Detect which cell encompasses the target text, then output its [x, y] center coordinate. 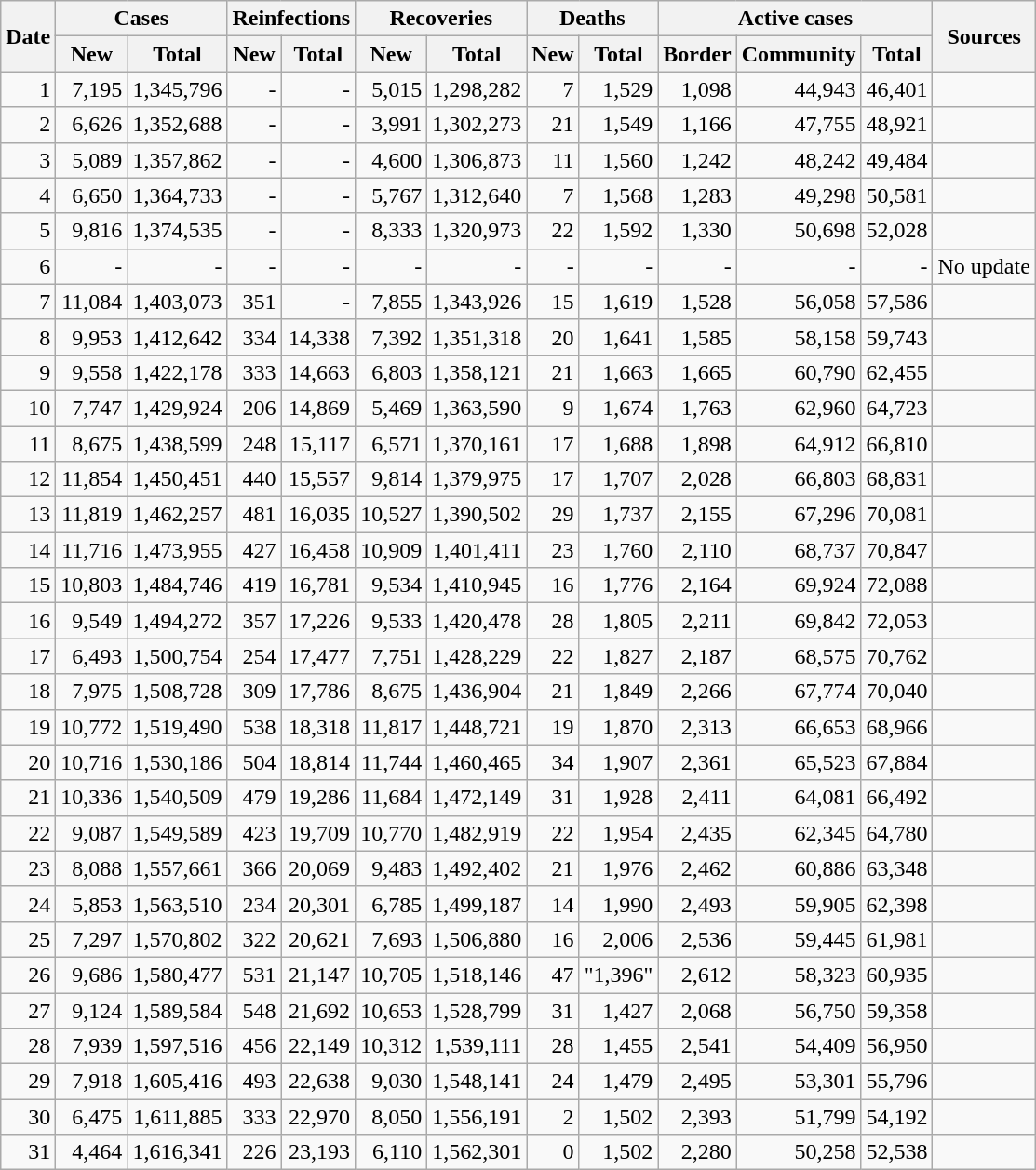
440 [254, 479]
56,750 [799, 1010]
49,484 [897, 160]
50,581 [897, 195]
1,605,416 [177, 1082]
2,361 [697, 762]
7,195 [91, 89]
25 [28, 939]
366 [254, 868]
52,028 [897, 231]
57,586 [897, 302]
9,814 [391, 479]
10,772 [91, 727]
1,298,282 [477, 89]
1,539,111 [477, 1046]
2,495 [697, 1082]
2,068 [697, 1010]
1,166 [697, 125]
61,981 [897, 939]
14,869 [318, 408]
248 [254, 444]
357 [254, 621]
10,653 [391, 1010]
62,455 [897, 372]
7,939 [91, 1046]
6,803 [391, 372]
67,296 [799, 515]
1,589,584 [177, 1010]
70,762 [897, 656]
1,570,802 [177, 939]
72,053 [897, 621]
15,117 [318, 444]
3 [28, 160]
1,928 [618, 798]
427 [254, 550]
18 [28, 692]
1,450,451 [177, 479]
1,528 [697, 302]
59,743 [897, 337]
1,674 [618, 408]
66,492 [897, 798]
1,562,301 [477, 1152]
1,556,191 [477, 1117]
1,519,490 [177, 727]
2,612 [697, 975]
5,767 [391, 195]
67,884 [897, 762]
11,854 [91, 479]
1,473,955 [177, 550]
1,568 [618, 195]
53,301 [799, 1082]
11,744 [391, 762]
5,015 [391, 89]
Active cases [795, 19]
59,905 [799, 904]
50,698 [799, 231]
23,193 [318, 1152]
1,401,411 [477, 550]
1,518,146 [477, 975]
1,330 [697, 231]
1,492,402 [477, 868]
2,313 [697, 727]
1,827 [618, 656]
20,301 [318, 904]
Reinfections [291, 19]
1,737 [618, 515]
1,530,186 [177, 762]
17,226 [318, 621]
56,058 [799, 302]
16,458 [318, 550]
68,575 [799, 656]
1,358,121 [477, 372]
11,684 [391, 798]
17,477 [318, 656]
64,780 [897, 833]
2,435 [697, 833]
1,907 [618, 762]
60,935 [897, 975]
52,538 [897, 1152]
2,187 [697, 656]
47 [553, 975]
7,975 [91, 692]
6,493 [91, 656]
1,776 [618, 585]
9,953 [91, 337]
1,460,465 [477, 762]
60,790 [799, 372]
65,523 [799, 762]
66,810 [897, 444]
1,343,926 [477, 302]
5,853 [91, 904]
Recoveries [441, 19]
16,035 [318, 515]
7,693 [391, 939]
504 [254, 762]
17,786 [318, 692]
2,006 [618, 939]
51,799 [799, 1117]
1,410,945 [477, 585]
1,403,073 [177, 302]
12 [28, 479]
9,483 [391, 868]
2,462 [697, 868]
14,338 [318, 337]
1,549 [618, 125]
226 [254, 1152]
1,351,318 [477, 337]
1,597,516 [177, 1046]
1,455 [618, 1046]
67,774 [799, 692]
9,534 [391, 585]
1,508,728 [177, 692]
46,401 [897, 89]
334 [254, 337]
1,302,273 [477, 125]
10,716 [91, 762]
538 [254, 727]
1,499,187 [477, 904]
1,484,746 [177, 585]
1,390,502 [477, 515]
1,242 [697, 160]
1,616,341 [177, 1152]
1,412,642 [177, 337]
10,803 [91, 585]
6,110 [391, 1152]
9,030 [391, 1082]
1,548,141 [477, 1082]
10,312 [391, 1046]
13 [28, 515]
50,258 [799, 1152]
5,469 [391, 408]
1,312,640 [477, 195]
1 [28, 89]
7,747 [91, 408]
1,364,733 [177, 195]
10,770 [391, 833]
68,831 [897, 479]
64,912 [799, 444]
Deaths [592, 19]
58,158 [799, 337]
6,785 [391, 904]
Community [799, 54]
1,494,272 [177, 621]
1,592 [618, 231]
21,147 [318, 975]
7,297 [91, 939]
2,110 [697, 550]
1,763 [697, 408]
1,352,688 [177, 125]
9,558 [91, 372]
0 [553, 1152]
1,283 [697, 195]
68,966 [897, 727]
8 [28, 337]
1,580,477 [177, 975]
18,814 [318, 762]
11,084 [91, 302]
70,847 [897, 550]
1,976 [618, 868]
1,663 [618, 372]
9,087 [91, 833]
22,638 [318, 1082]
22,149 [318, 1046]
20,069 [318, 868]
1,357,862 [177, 160]
2,393 [697, 1117]
10,909 [391, 550]
7,855 [391, 302]
1,641 [618, 337]
1,472,149 [477, 798]
9,124 [91, 1010]
68,737 [799, 550]
2,211 [697, 621]
1,506,880 [477, 939]
1,540,509 [177, 798]
1,954 [618, 833]
2,266 [697, 692]
1,585 [697, 337]
1,500,754 [177, 656]
69,842 [799, 621]
64,081 [799, 798]
26 [28, 975]
6,571 [391, 444]
254 [254, 656]
1,345,796 [177, 89]
7,751 [391, 656]
1,436,904 [477, 692]
1,479 [618, 1082]
62,398 [897, 904]
1,428,229 [477, 656]
Date [28, 36]
2,164 [697, 585]
6,475 [91, 1117]
2,411 [697, 798]
1,760 [618, 550]
1,665 [697, 372]
70,081 [897, 515]
1,482,919 [477, 833]
11,716 [91, 550]
423 [254, 833]
8,333 [391, 231]
9,816 [91, 231]
34 [553, 762]
351 [254, 302]
66,653 [799, 727]
4,464 [91, 1152]
1,990 [618, 904]
64,723 [897, 408]
1,427 [618, 1010]
59,358 [897, 1010]
479 [254, 798]
1,619 [618, 302]
2,541 [697, 1046]
72,088 [897, 585]
59,445 [799, 939]
1,462,257 [177, 515]
1,528,799 [477, 1010]
1,422,178 [177, 372]
1,420,478 [477, 621]
Cases [141, 19]
456 [254, 1046]
322 [254, 939]
1,529 [618, 89]
10 [28, 408]
8,050 [391, 1117]
10,336 [91, 798]
1,557,661 [177, 868]
5 [28, 231]
30 [28, 1117]
1,098 [697, 89]
11,819 [91, 515]
1,370,161 [477, 444]
10,527 [391, 515]
54,409 [799, 1046]
44,943 [799, 89]
11,817 [391, 727]
2,536 [697, 939]
6,626 [91, 125]
1,707 [618, 479]
70,040 [897, 692]
1,849 [618, 692]
54,192 [897, 1117]
9,686 [91, 975]
1,688 [618, 444]
58,323 [799, 975]
9,533 [391, 621]
493 [254, 1082]
19,709 [318, 833]
234 [254, 904]
69,924 [799, 585]
2,493 [697, 904]
2,280 [697, 1152]
1,374,535 [177, 231]
6 [28, 266]
10,705 [391, 975]
22,970 [318, 1117]
49,298 [799, 195]
55,796 [897, 1082]
1,448,721 [477, 727]
7,392 [391, 337]
66,803 [799, 479]
1,429,924 [177, 408]
No update [984, 266]
Sources [984, 36]
16,781 [318, 585]
9,549 [91, 621]
309 [254, 692]
1,320,973 [477, 231]
62,345 [799, 833]
8,088 [91, 868]
47,755 [799, 125]
419 [254, 585]
1,611,885 [177, 1117]
6,650 [91, 195]
1,563,510 [177, 904]
1,870 [618, 727]
"1,396" [618, 975]
48,242 [799, 160]
4,600 [391, 160]
1,379,975 [477, 479]
1,805 [618, 621]
62,960 [799, 408]
1,898 [697, 444]
7,918 [91, 1082]
1,549,589 [177, 833]
548 [254, 1010]
4 [28, 195]
56,950 [897, 1046]
1,560 [618, 160]
1,306,873 [477, 160]
14,663 [318, 372]
2,028 [697, 479]
15,557 [318, 479]
1,363,590 [477, 408]
5,089 [91, 160]
1,438,599 [177, 444]
481 [254, 515]
60,886 [799, 868]
3,991 [391, 125]
18,318 [318, 727]
20,621 [318, 939]
2,155 [697, 515]
21,692 [318, 1010]
531 [254, 975]
19,286 [318, 798]
48,921 [897, 125]
27 [28, 1010]
206 [254, 408]
Border [697, 54]
63,348 [897, 868]
